Provide the [x, y] coordinate of the cell's center where the given text is located.  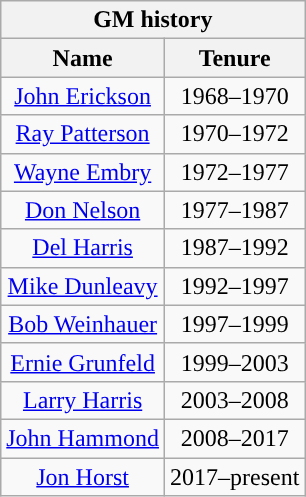
Don Nelson [83, 210]
2008–2017 [234, 438]
Tenure [234, 58]
Wayne Embry [83, 172]
1970–1972 [234, 134]
Larry Harris [83, 400]
2003–2008 [234, 400]
1987–1992 [234, 248]
1997–1999 [234, 324]
2017–present [234, 477]
Ernie Grunfeld [83, 362]
1977–1987 [234, 210]
1999–2003 [234, 362]
John Erickson [83, 96]
Jon Horst [83, 477]
GM history [153, 20]
Del Harris [83, 248]
Ray Patterson [83, 134]
Mike Dunleavy [83, 286]
Name [83, 58]
John Hammond [83, 438]
1968–1970 [234, 96]
Bob Weinhauer [83, 324]
1992–1997 [234, 286]
1972–1977 [234, 172]
